Capture the cell that displays the provided text and extract its [X, Y] central coordinate. 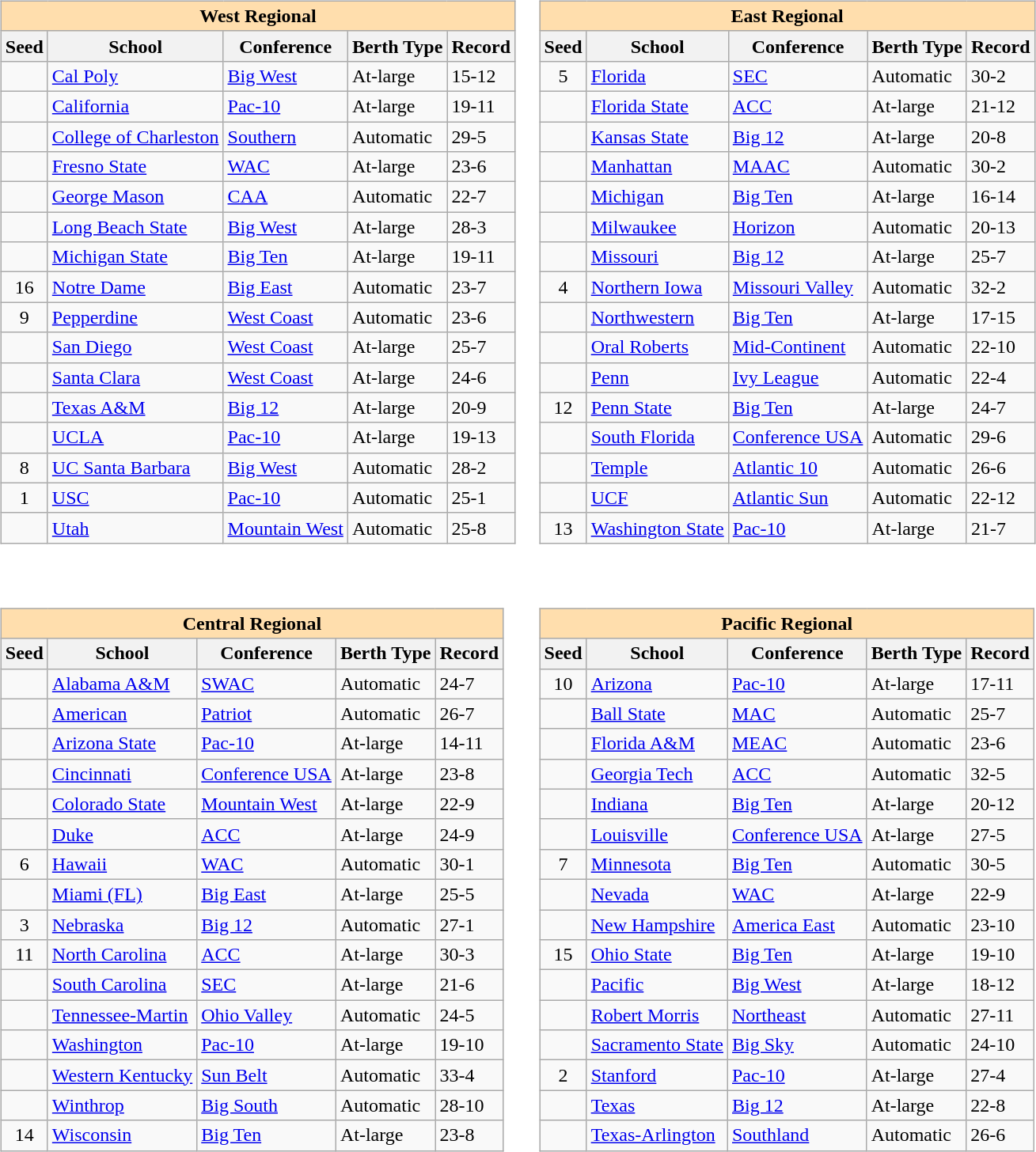
Atlantic Sun [798, 498]
Patriot [267, 714]
MAC [797, 714]
24-6 [481, 377]
South Florida [657, 438]
Cal Poly [135, 76]
American [122, 714]
25-5 [469, 894]
MEAC [797, 744]
15 [564, 955]
20-9 [481, 407]
22-7 [481, 197]
Colorado State [122, 804]
America East [797, 925]
South Carolina [122, 985]
16 [24, 287]
Long Beach State [135, 227]
Mid-Continent [798, 347]
CAA [285, 197]
Florida State [657, 106]
25-8 [481, 528]
15-12 [481, 76]
Stanford [657, 1075]
16-14 [1000, 197]
Ivy League [798, 377]
Big South [267, 1105]
Florida A&M [657, 744]
Georgia Tech [657, 774]
East Regional [787, 16]
Fresno State [135, 167]
Hawaii [122, 864]
21-12 [1000, 106]
Arizona State [122, 744]
27-5 [1000, 834]
Pacific Regional [787, 623]
George Mason [135, 197]
19-13 [481, 438]
28-10 [469, 1105]
27-4 [1000, 1075]
23-7 [481, 287]
29-6 [1000, 438]
Tennessee-Martin [122, 1015]
20-8 [1000, 137]
6 [24, 864]
Texas-Arlington [657, 1135]
28-2 [481, 468]
Florida [657, 76]
27-1 [469, 925]
24-10 [1000, 1045]
Miami (FL) [122, 894]
22-12 [1000, 498]
Santa Clara [135, 377]
14 [24, 1135]
Michigan [657, 197]
Manhattan [657, 167]
23-10 [1000, 925]
Penn State [657, 407]
Nebraska [122, 925]
Indiana [657, 804]
18-12 [1000, 985]
27-11 [1000, 1015]
Kansas State [657, 137]
Washington [122, 1045]
California [135, 106]
22-10 [1000, 347]
UCLA [135, 438]
Penn [657, 377]
Cincinnati [122, 774]
7 [564, 864]
33-4 [469, 1075]
17-11 [1000, 684]
Notre Dame [135, 287]
Missouri Valley [798, 287]
Temple [657, 468]
13 [564, 528]
30-5 [1000, 864]
11 [24, 955]
Pepperdine [135, 317]
20-12 [1000, 804]
Milwaukee [657, 227]
32-2 [1000, 287]
West Regional [258, 16]
24-5 [469, 1015]
Northwestern [657, 317]
Missouri [657, 257]
22-8 [1000, 1105]
21-7 [1000, 528]
3 [24, 925]
Texas [657, 1105]
MAAC [798, 167]
21-6 [469, 985]
Duke [122, 834]
College of Charleston [135, 137]
25-1 [481, 498]
Louisville [657, 834]
Southern [285, 137]
12 [564, 407]
Arizona [657, 684]
Minnesota [657, 864]
Oral Roberts [657, 347]
Wisconsin [122, 1135]
Southland [797, 1135]
17-15 [1000, 317]
Big Sky [797, 1045]
Pacific [657, 985]
1 [24, 498]
Northeast [797, 1015]
28-3 [481, 227]
Sun Belt [267, 1075]
SWAC [267, 684]
32-5 [1000, 774]
8 [24, 468]
New Hampshire [657, 925]
26-7 [469, 714]
24-9 [469, 834]
UC Santa Barbara [135, 468]
30-1 [469, 864]
North Carolina [122, 955]
Western Kentucky [122, 1075]
Atlantic 10 [798, 468]
29-5 [481, 137]
Central Regional [252, 623]
10 [564, 684]
Sacramento State [657, 1045]
Ball State [657, 714]
4 [564, 287]
Robert Morris [657, 1015]
San Diego [135, 347]
2 [564, 1075]
Ohio Valley [267, 1015]
Horizon [798, 227]
20-13 [1000, 227]
Ohio State [657, 955]
30-3 [469, 955]
5 [564, 76]
22-4 [1000, 377]
9 [24, 317]
Winthrop [122, 1105]
Northern Iowa [657, 287]
Washington State [657, 528]
14-11 [469, 744]
Texas A&M [135, 407]
Michigan State [135, 257]
UCF [657, 498]
USC [135, 498]
Utah [135, 528]
Alabama A&M [122, 684]
Nevada [657, 894]
